For the text-containing cell, return its midpoint in (x, y) coordinate format. 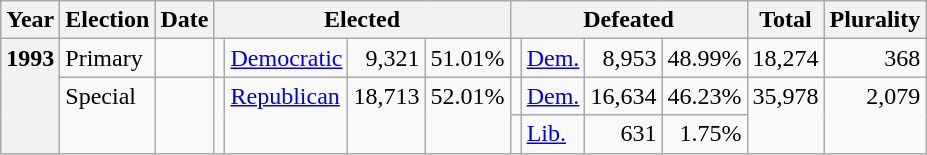
Democratic (286, 58)
1993 (30, 96)
Election (108, 20)
368 (875, 58)
35,978 (786, 115)
9,321 (386, 58)
18,274 (786, 58)
Special (108, 115)
52.01% (468, 115)
Defeated (628, 20)
Date (184, 20)
Elected (362, 20)
Republican (286, 115)
48.99% (704, 58)
1.75% (704, 134)
Year (30, 20)
Primary (108, 58)
16,634 (624, 96)
Lib. (553, 134)
8,953 (624, 58)
Total (786, 20)
18,713 (386, 115)
46.23% (704, 96)
51.01% (468, 58)
2,079 (875, 115)
Plurality (875, 20)
631 (624, 134)
